Provide the [X, Y] coordinate of the cell's center where the given text is located.  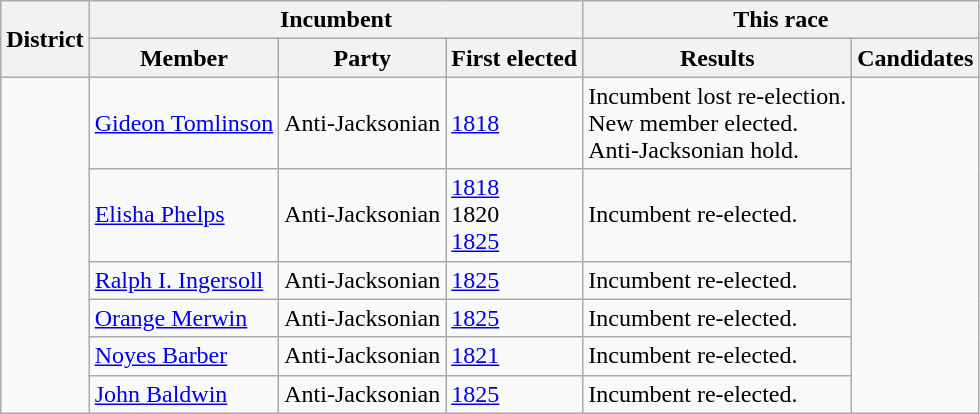
Ralph I. Ingersoll [184, 280]
1821 [514, 356]
Incumbent lost re-election.New member elected.Anti-Jacksonian hold. [718, 123]
Elisha Phelps [184, 215]
John Baldwin [184, 394]
Results [718, 58]
Candidates [916, 58]
Party [362, 58]
Noyes Barber [184, 356]
First elected [514, 58]
Gideon Tomlinson [184, 123]
1818 [514, 123]
Orange Merwin [184, 318]
District [45, 39]
Member [184, 58]
18181820 1825 [514, 215]
Incumbent [336, 20]
This race [781, 20]
